Return the (X, Y) coordinate for the center point of the cell that contains the specified text.  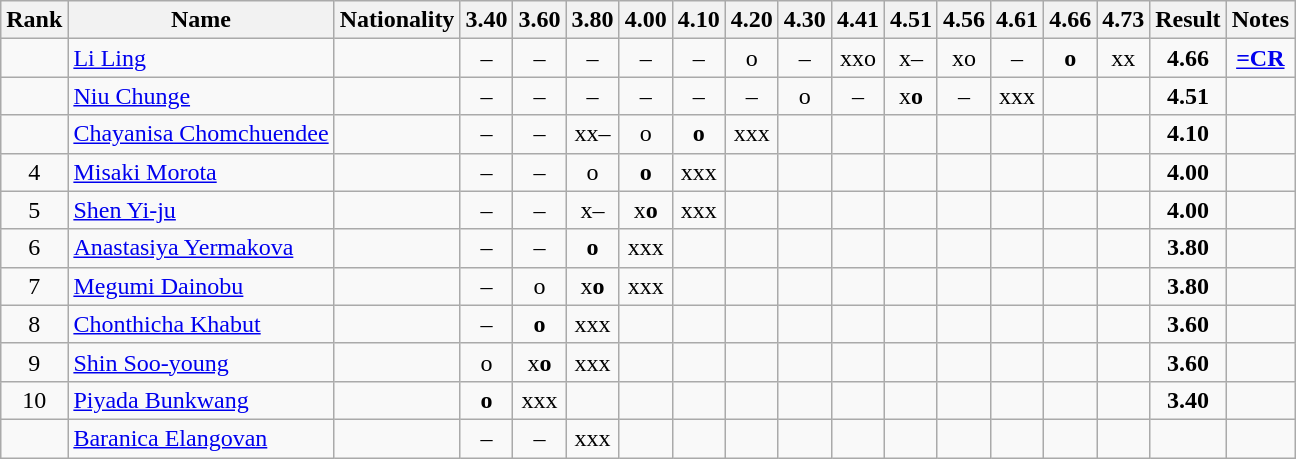
Niu Chunge (201, 96)
Rank (34, 20)
4.30 (804, 20)
Shen Yi-ju (201, 210)
Notes (1260, 20)
xxo (858, 58)
Megumi Dainobu (201, 286)
Chonthicha Khabut (201, 324)
6 (34, 248)
9 (34, 362)
4.61 (1018, 20)
4.20 (752, 20)
8 (34, 324)
Shin Soo-young (201, 362)
xx (1124, 58)
4.41 (858, 20)
=CR (1260, 58)
Name (201, 20)
Piyada Bunkwang (201, 400)
Nationality (397, 20)
4.73 (1124, 20)
xx– (592, 134)
Misaki Morota (201, 172)
5 (34, 210)
Anastasiya Yermakova (201, 248)
Baranica Elangovan (201, 438)
4.56 (964, 20)
Chayanisa Chomchuendee (201, 134)
Li Ling (201, 58)
10 (34, 400)
Result (1188, 20)
7 (34, 286)
4 (34, 172)
